Detect which cell encompasses the target text, then output its [x, y] center coordinate. 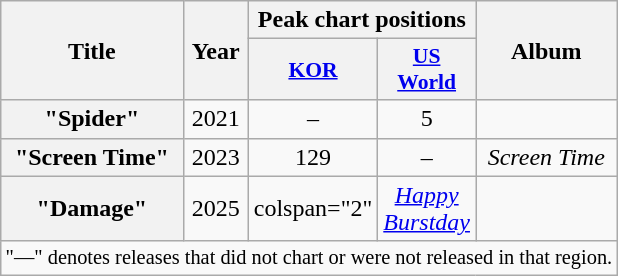
"Spider" [92, 119]
US World [427, 70]
2021 [216, 119]
Album [547, 50]
"Damage" [92, 208]
Title [92, 50]
Happy Burstday [427, 208]
Year [216, 50]
KOR [313, 70]
2023 [216, 157]
Screen Time [547, 157]
2025 [216, 208]
"Screen Time" [92, 157]
5 [427, 119]
129 [313, 157]
"—" denotes releases that did not chart or were not released in that region. [309, 258]
Peak chart positions [362, 20]
colspan="2" [313, 208]
